Provide the (x, y) coordinate of the cell's center where the given text is located.  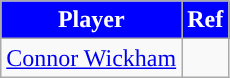
Player (92, 20)
Connor Wickham (92, 58)
Ref (206, 20)
